Detect which cell encompasses the target text, then output its (x, y) center coordinate. 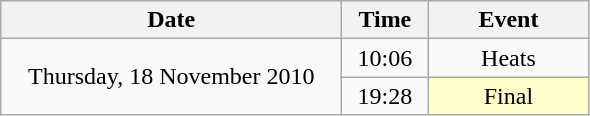
Event (508, 20)
Final (508, 96)
19:28 (385, 96)
Thursday, 18 November 2010 (172, 77)
Heats (508, 58)
Date (172, 20)
10:06 (385, 58)
Time (385, 20)
